Return [x, y] of the center of cell containing provided text 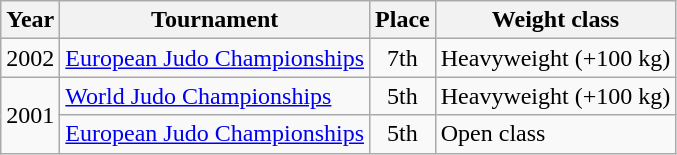
2002 [30, 58]
7th [403, 58]
Place [403, 20]
2001 [30, 115]
World Judo Championships [215, 96]
Weight class [556, 20]
Open class [556, 134]
Year [30, 20]
Tournament [215, 20]
